For the text-containing cell, return its midpoint in [X, Y] coordinate format. 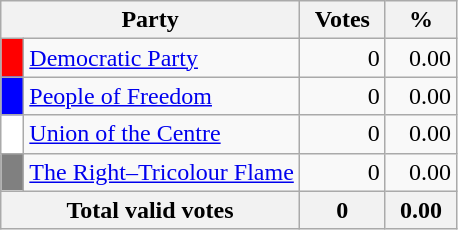
Union of the Centre [162, 134]
% [420, 20]
People of Freedom [162, 96]
Total valid votes [150, 210]
Party [150, 20]
Democratic Party [162, 58]
The Right–Tricolour Flame [162, 172]
Votes [342, 20]
